Detect which cell encompasses the target text, then output its [X, Y] center coordinate. 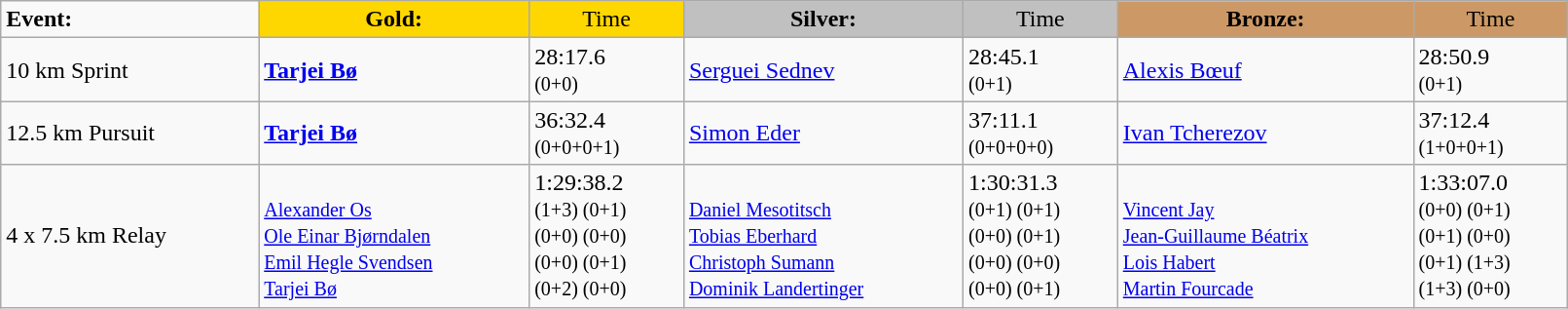
28:50.9(0+1) [1491, 70]
Gold: [394, 19]
1:33:07.0(0+0) (0+1)(0+1) (0+0)(0+1) (1+3)(1+3) (0+0) [1491, 236]
Serguei Sednev [823, 70]
Simon Eder [823, 133]
Bronze: [1265, 19]
28:45.1(0+1) [1041, 70]
28:17.6(0+0) [607, 70]
1:29:38.2(1+3) (0+1)(0+0) (0+0)(0+0) (0+1)(0+2) (0+0) [607, 236]
Ivan Tcherezov [1265, 133]
12.5 km Pursuit [130, 133]
Silver: [823, 19]
37:11.1(0+0+0+0) [1041, 133]
Event: [130, 19]
Alexander OsOle Einar BjørndalenEmil Hegle SvendsenTarjei Bø [394, 236]
Daniel MesotitschTobias EberhardChristoph SumannDominik Landertinger [823, 236]
4 x 7.5 km Relay [130, 236]
1:30:31.3(0+1) (0+1)(0+0) (0+1)(0+0) (0+0)(0+0) (0+1) [1041, 236]
Vincent JayJean-Guillaume BéatrixLois HabertMartin Fourcade [1265, 236]
Alexis Bœuf [1265, 70]
10 km Sprint [130, 70]
36:32.4(0+0+0+1) [607, 133]
37:12.4(1+0+0+1) [1491, 133]
